Pinpoint the cell where the given text exists, returning its [X, Y] midpoint coordinate. 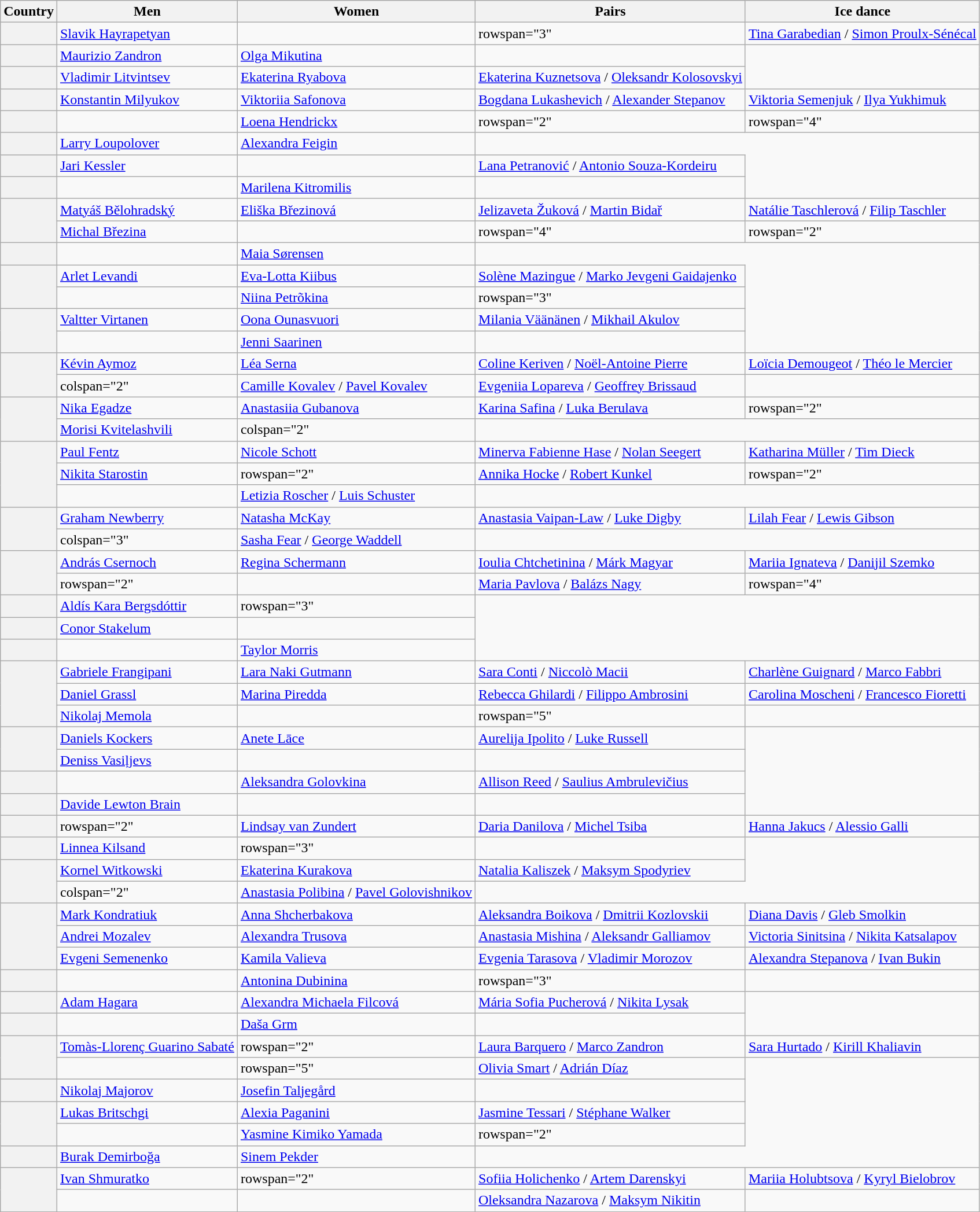
Alexandra Stepanova / Ivan Bukin [862, 958]
Lukas Britschgi [147, 1112]
Alexia Paganini [356, 1112]
Men [147, 12]
Loïcia Demougeot / Théo le Mercier [862, 364]
Jasmine Tessari / Stéphane Walker [611, 1112]
Sinem Pekder [356, 1156]
Aldís Kara Bergsdóttir [147, 606]
Evgenia Tarasova / Vladimir Morozov [611, 958]
Ice dance [862, 12]
Solène Mazingue / Marko Jevgeni Gaidajenko [611, 276]
Tomàs-Llorenç Guarino Sabaté [147, 1047]
Pairs [611, 12]
Mark Kondratiuk [147, 914]
Ekaterina Ryabova [356, 78]
Allison Reed / Saulius Ambrulevičius [611, 782]
Natalia Kaliszek / Maksym Spodyriev [611, 870]
Matyáš Bělohradský [147, 209]
Taylor Morris [356, 650]
Tina Garabedian / Simon Proulx-Sénécal [862, 34]
Kamila Valieva [356, 958]
Linnea Kilsand [147, 848]
Anastasia Vaipan-Law / Luke Digby [611, 518]
Deniss Vasiļjevs [147, 760]
Anastasiia Gubanova [356, 408]
Marina Piredda [356, 694]
Nicole Schott [356, 452]
Regina Schermann [356, 562]
Loena Hendrickx [356, 121]
Michal Březina [147, 231]
Katharina Müller / Tim Dieck [862, 452]
Maria Pavlova / Balázs Nagy [611, 584]
András Csernoch [147, 562]
Daša Grm [356, 1025]
Slavik Hayrapetyan [147, 34]
Kévin Aymoz [147, 364]
Country [29, 12]
Adam Hagara [147, 1003]
Jenni Saarinen [356, 342]
Sara Conti / Niccolò Macii [611, 672]
Lana Petranović / Antonio Souza-Kordeiru [611, 165]
Morisi Kvitelashvili [147, 430]
Laura Barquero / Marco Zandron [611, 1047]
Camille Kovalev / Pavel Kovalev [356, 386]
Graham Newberry [147, 518]
Paul Fentz [147, 452]
Mariia Ignateva / Danijil Szemko [862, 562]
Mária Sofia Pucherová / Nikita Lysak [611, 1003]
Davide Lewton Brain [147, 804]
Diana Davis / Gleb Smolkin [862, 914]
Daniel Grassl [147, 694]
Victoria Sinitsina / Nikita Katsalapov [862, 936]
Coline Keriven / Noël-Antoine Pierre [611, 364]
Nikolaj Memola [147, 716]
Olivia Smart / Adrián Díaz [611, 1069]
Ivan Shmuratko [147, 1178]
Olga Mikutina [356, 56]
Nika Egadze [147, 408]
Sasha Fear / George Waddell [356, 540]
Josefin Taljegård [356, 1091]
Minerva Fabienne Hase / Nolan Seegert [611, 452]
Larry Loupolover [147, 143]
Maia Sørensen [356, 253]
Aleksandra Boikova / Dmitrii Kozlovskii [611, 914]
Ekaterina Kuznetsova / Oleksandr Kolosovskyi [611, 78]
Women [356, 12]
Anna Shcherbakova [356, 914]
Oleksandra Nazarova / Maksym Nikitin [611, 1200]
Alexandra Michaela Filcová [356, 1003]
Ioulia Chtchetinina / Márk Magyar [611, 562]
Alexandra Feigin [356, 143]
Daniels Kockers [147, 738]
Eva-Lotta Kiibus [356, 276]
Carolina Moscheni / Francesco Fioretti [862, 694]
Lindsay van Zundert [356, 826]
Konstantin Milyukov [147, 100]
Hanna Jakucs / Alessio Galli [862, 826]
Anastasia Polibina / Pavel Golovishnikov [356, 892]
Ekaterina Kurakova [356, 870]
Conor Stakelum [147, 628]
Mariia Holubtsova / Kyryl Bielobrov [862, 1178]
Yasmine Kimiko Yamada [356, 1134]
Viktoria Semenjuk / Ilya Yukhimuk [862, 100]
Anastasia Mishina / Aleksandr Galliamov [611, 936]
Jelizaveta Žuková / Martin Bidař [611, 209]
Burak Demirboğa [147, 1156]
Nikolaj Majorov [147, 1091]
Milania Väänänen / Mikhail Akulov [611, 320]
Evgeniia Lopareva / Geoffrey Brissaud [611, 386]
Antonina Dubinina [356, 981]
Annika Hocke / Robert Kunkel [611, 474]
Léa Serna [356, 364]
Evgeni Semenenko [147, 958]
Oona Ounasvuori [356, 320]
Letizia Roscher / Luis Schuster [356, 496]
Vladimir Litvintsev [147, 78]
Arlet Levandi [147, 276]
Aurelija Ipolito / Luke Russell [611, 738]
Valtter Virtanen [147, 320]
Jari Kessler [147, 165]
Charlène Guignard / Marco Fabbri [862, 672]
Maurizio Zandron [147, 56]
Gabriele Frangipani [147, 672]
Alexandra Trusova [356, 936]
Rebecca Ghilardi / Filippo Ambrosini [611, 694]
Niina Petrõkina [356, 298]
Kornel Witkowski [147, 870]
Sara Hurtado / Kirill Khaliavin [862, 1047]
Sofiia Holichenko / Artem Darenskyi [611, 1178]
colspan="3" [147, 540]
Bogdana Lukashevich / Alexander Stepanov [611, 100]
Nikita Starostin [147, 474]
Andrei Mozalev [147, 936]
Marilena Kitromilis [356, 187]
Daria Danilova / Michel Tsiba [611, 826]
Natálie Taschlerová / Filip Taschler [862, 209]
Karina Safina / Luka Berulava [611, 408]
Anete Lāce [356, 738]
Natasha McKay [356, 518]
Lara Naki Gutmann [356, 672]
Lilah Fear / Lewis Gibson [862, 518]
Eliška Březinová [356, 209]
Aleksandra Golovkina [356, 782]
Viktoriia Safonova [356, 100]
